Search for the cell housing the specified text and yield its [X, Y] center coordinate. 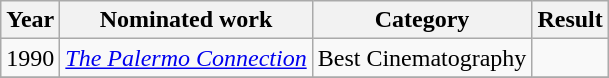
The Palermo Connection [186, 58]
Category [422, 20]
Nominated work [186, 20]
1990 [30, 58]
Best Cinematography [422, 58]
Result [570, 20]
Year [30, 20]
